Search for the cell housing the specified text and yield its [x, y] center coordinate. 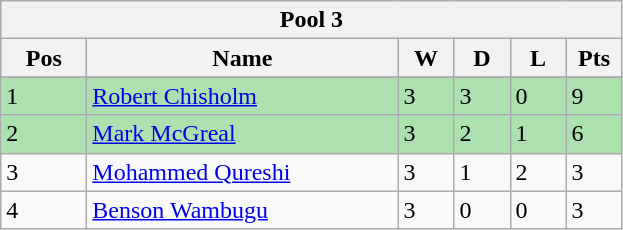
Name [242, 58]
9 [594, 96]
Pos [44, 58]
W [426, 58]
6 [594, 134]
Pool 3 [312, 20]
Pts [594, 58]
L [538, 58]
Robert Chisholm [242, 96]
Mohammed Qureshi [242, 172]
D [482, 58]
4 [44, 210]
Mark McGreal [242, 134]
Benson Wambugu [242, 210]
